Pinpoint the cell where the given text exists, returning its [x, y] midpoint coordinate. 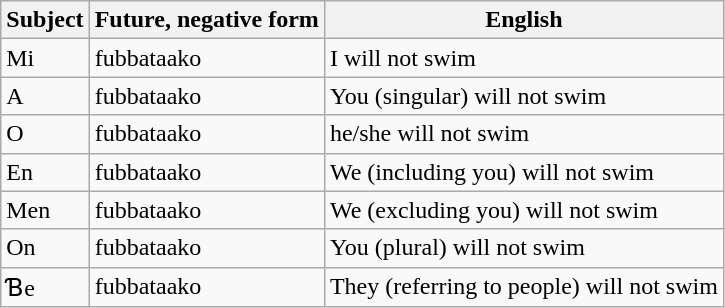
Ɓe [45, 287]
We (excluding you) will not swim [524, 210]
A [45, 96]
We (including you) will not swim [524, 172]
English [524, 20]
They (referring to people) will not swim [524, 287]
O [45, 134]
he/she will not swim [524, 134]
Subject [45, 20]
Mi [45, 58]
I will not swim [524, 58]
Men [45, 210]
You (plural) will not swim [524, 248]
You (singular) will not swim [524, 96]
En [45, 172]
On [45, 248]
Future, negative form [206, 20]
